Output the (x, y) coordinate of the center of the cell containing the given text.  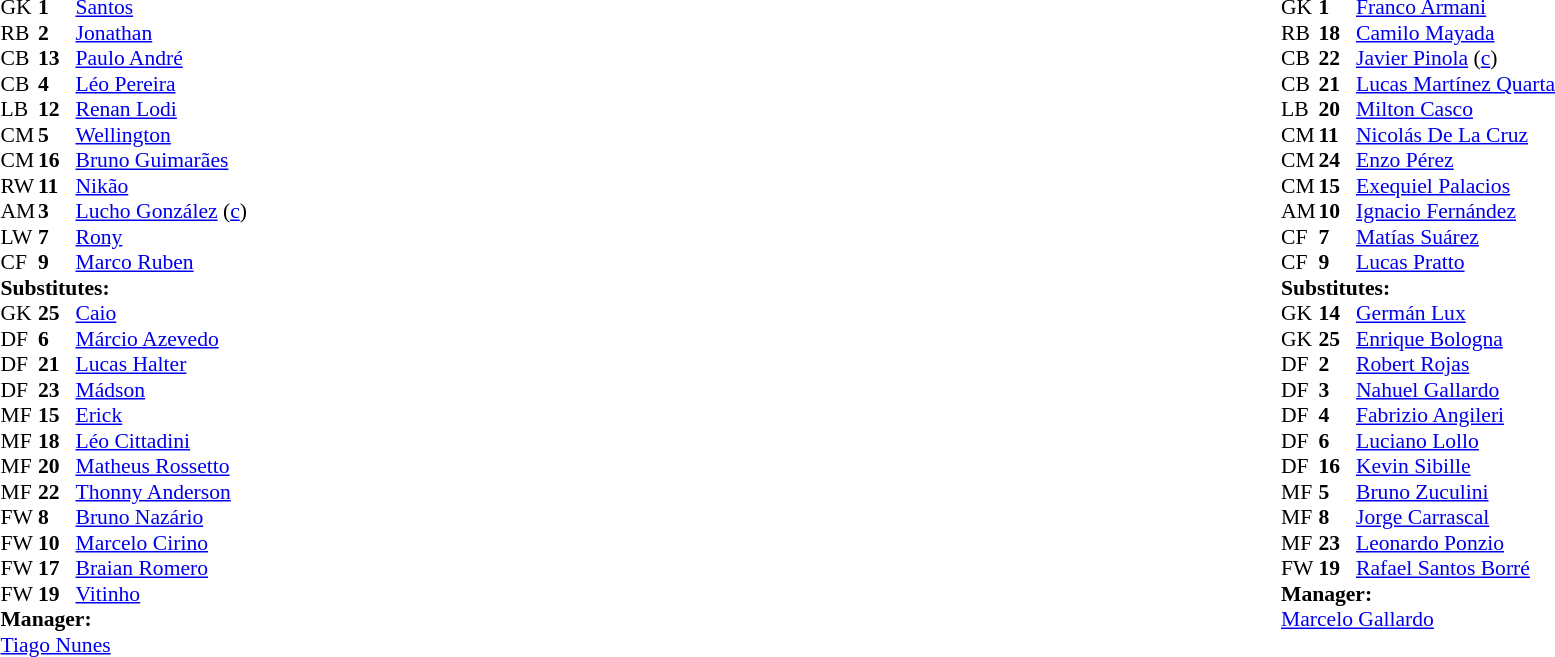
Thonny Anderson (162, 492)
LW (19, 237)
12 (57, 109)
Mádson (162, 390)
Marcelo Cirino (162, 543)
Camilo Mayada (1456, 33)
24 (1338, 161)
Marco Ruben (162, 263)
Erick (162, 415)
Rafael Santos Borré (1456, 569)
14 (1338, 313)
Matías Suárez (1456, 237)
Léo Pereira (162, 84)
Nahuel Gallardo (1456, 390)
Wellington (162, 135)
Robert Rojas (1456, 365)
Lucho González (c) (162, 211)
Ignacio Fernández (1456, 211)
Bruno Zuculini (1456, 492)
Renan Lodi (162, 109)
Marcelo Gallardo (1418, 619)
Jonathan (162, 33)
Márcio Azevedo (162, 339)
Paulo André (162, 59)
Lucas Halter (162, 365)
Kevin Sibille (1456, 467)
Milton Casco (1456, 109)
Javier Pinola (c) (1456, 59)
Lucas Martínez Quarta (1456, 84)
Nicolás De La Cruz (1456, 135)
Braian Romero (162, 569)
Vitinho (162, 594)
Fabrizio Angileri (1456, 415)
Enzo Pérez (1456, 161)
Matheus Rossetto (162, 467)
Léo Cittadini (162, 441)
Rony (162, 237)
Nikão (162, 186)
Enrique Bologna (1456, 339)
Luciano Lollo (1456, 441)
Bruno Guimarães (162, 161)
17 (57, 569)
Bruno Nazário (162, 517)
13 (57, 59)
Germán Lux (1456, 313)
Jorge Carrascal (1456, 517)
Exequiel Palacios (1456, 186)
Caio (162, 313)
Lucas Pratto (1456, 263)
Leonardo Ponzio (1456, 543)
RW (19, 186)
